Identify which cell holds the provided text, then report its (x, y) central coordinate. 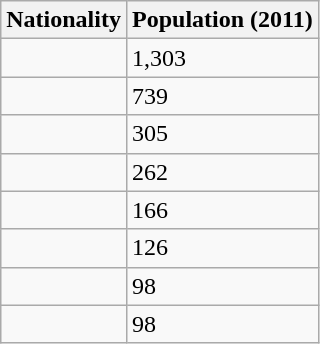
305 (222, 134)
166 (222, 210)
262 (222, 172)
126 (222, 248)
Population (2011) (222, 20)
739 (222, 96)
1,303 (222, 58)
Nationality (64, 20)
